From the cell containing the given text, extract its center point as (X, Y) coordinate. 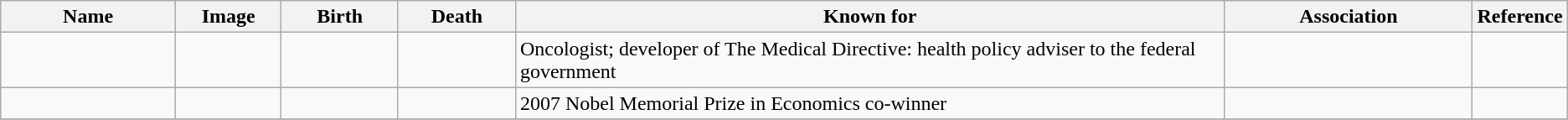
Name (89, 17)
Birth (340, 17)
Association (1349, 17)
Death (456, 17)
Known for (869, 17)
Reference (1519, 17)
2007 Nobel Memorial Prize in Economics co-winner (869, 103)
Image (228, 17)
Oncologist; developer of The Medical Directive: health policy adviser to the federal government (869, 60)
